Output the [x, y] coordinate of the center of the cell containing the given text.  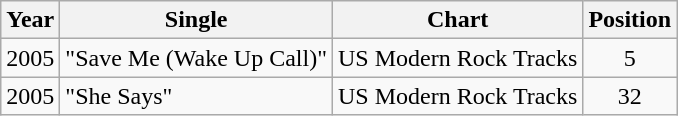
"She Says" [196, 96]
"Save Me (Wake Up Call)" [196, 58]
Single [196, 20]
Position [630, 20]
5 [630, 58]
Year [30, 20]
32 [630, 96]
Chart [457, 20]
